Determine the [x, y] coordinate at the center of the cell enclosing the given text.  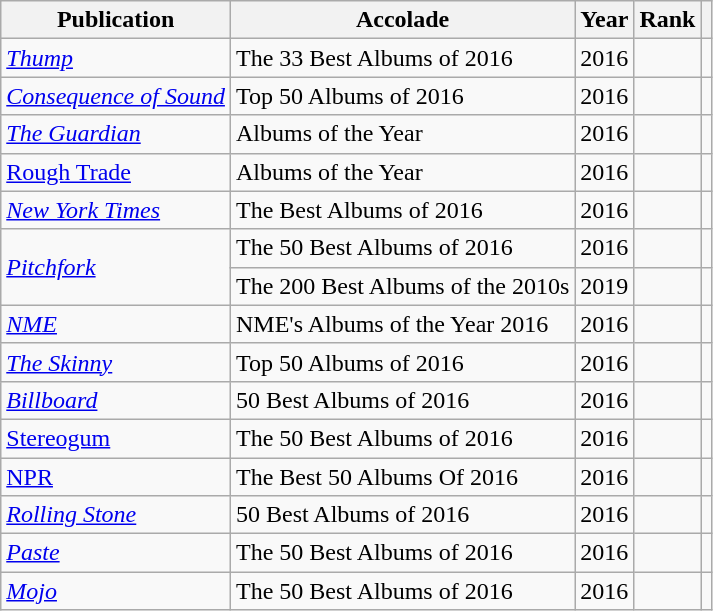
The Skinny [116, 362]
NME's Albums of the Year 2016 [402, 324]
Paste [116, 553]
The 200 Best Albums of the 2010s [402, 286]
New York Times [116, 210]
Consequence of Sound [116, 96]
Billboard [116, 400]
NPR [116, 477]
NME [116, 324]
The Best 50 Albums Of 2016 [402, 477]
Accolade [402, 20]
Stereogum [116, 438]
Pitchfork [116, 267]
Year [604, 20]
Rough Trade [116, 172]
Mojo [116, 591]
The Best Albums of 2016 [402, 210]
Rolling Stone [116, 515]
Publication [116, 20]
Thump [116, 58]
The Guardian [116, 134]
2019 [604, 286]
Rank [668, 20]
The 33 Best Albums of 2016 [402, 58]
